Capture the cell that displays the provided text and extract its (X, Y) central coordinate. 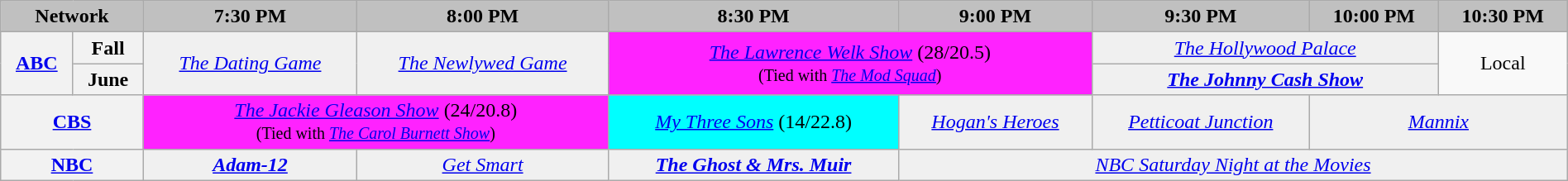
9:00 PM (996, 17)
10:30 PM (1503, 17)
June (108, 79)
CBS (72, 122)
My Three Sons (14/22.8) (753, 122)
The Jackie Gleason Show (24/20.8)(Tied with The Carol Burnett Show) (375, 122)
The Newlywed Game (483, 64)
9:30 PM (1201, 17)
NBC (72, 164)
Mannix (1438, 122)
Local (1503, 64)
Hogan's Heroes (996, 122)
The Ghost & Mrs. Muir (753, 164)
The Johnny Cash Show (1265, 79)
8:00 PM (483, 17)
Adam-12 (250, 164)
The Lawrence Welk Show (28/20.5)(Tied with The Mod Squad) (850, 64)
NBC Saturday Night at the Movies (1233, 164)
10:00 PM (1374, 17)
The Hollywood Palace (1265, 48)
7:30 PM (250, 17)
ABC (36, 64)
Get Smart (483, 164)
Network (72, 17)
8:30 PM (753, 17)
The Dating Game (250, 64)
Fall (108, 48)
Petticoat Junction (1201, 122)
